Provide the (x, y) coordinate of the cell's center where the given text is located.  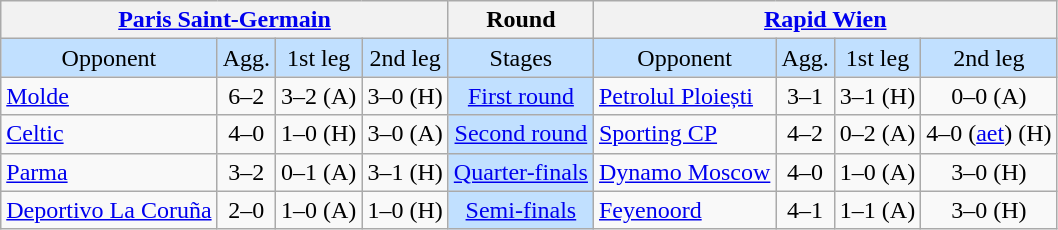
First round (520, 96)
Semi-finals (520, 210)
Feyenoord (684, 210)
Celtic (109, 134)
3–2 (246, 172)
6–2 (246, 96)
Paris Saint-Germain (225, 20)
0–1 (A) (319, 172)
4–1 (805, 210)
0–2 (A) (877, 134)
3–0 (A) (405, 134)
3–2 (A) (319, 96)
Sporting CP (684, 134)
2–0 (246, 210)
Parma (109, 172)
Round (520, 20)
Rapid Wien (825, 20)
1–1 (A) (877, 210)
Molde (109, 96)
Second round (520, 134)
Petrolul Ploiești (684, 96)
Stages (520, 58)
4–0 (aet) (H) (989, 134)
Dynamo Moscow (684, 172)
Quarter-finals (520, 172)
Deportivo La Coruña (109, 210)
4–2 (805, 134)
0–0 (A) (989, 96)
3–1 (805, 96)
